Find where the given text appears and provide that cell's center as [X, Y] coordinate. 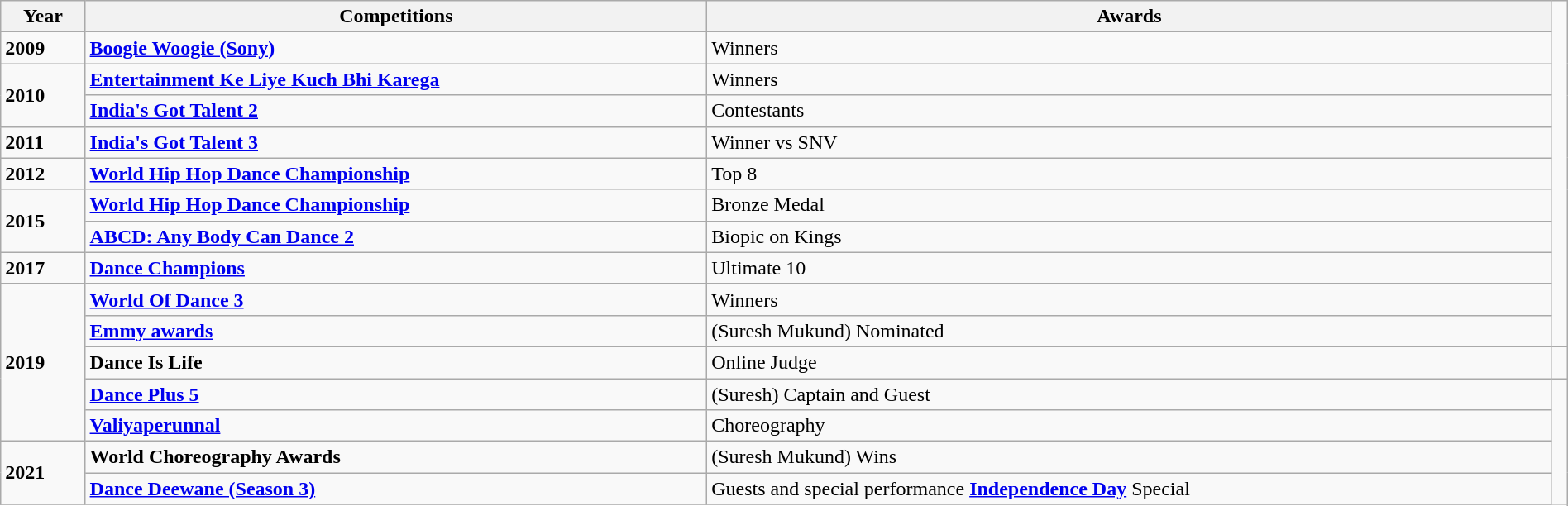
Contestants [1130, 111]
ABCD: Any Body Can Dance 2 [396, 236]
2010 [43, 95]
Guests and special performance Independence Day Special [1130, 489]
(Suresh) Captain and Guest [1130, 394]
Biopic on Kings [1130, 236]
Awards [1130, 17]
2011 [43, 142]
Winner vs SNV [1130, 142]
2019 [43, 362]
World Of Dance 3 [396, 299]
2012 [43, 174]
(Suresh Mukund) Wins [1130, 457]
Choreography [1130, 426]
2017 [43, 268]
Online Judge [1130, 362]
Valiyaperunnal [396, 426]
India's Got Talent 2 [396, 111]
Entertainment Ke Liye Kuch Bhi Karega [396, 79]
Dance Is Life [396, 362]
Dance Deewane (Season 3) [396, 489]
Ultimate 10 [1130, 268]
Emmy awards [396, 331]
2021 [43, 473]
Bronze Medal [1130, 205]
Year [43, 17]
(Suresh Mukund) Nominated [1130, 331]
Dance Plus 5 [396, 394]
Competitions [396, 17]
2015 [43, 221]
Top 8 [1130, 174]
India's Got Talent 3 [396, 142]
Dance Champions [396, 268]
World Choreography Awards [396, 457]
Boogie Woogie (Sony) [396, 48]
2009 [43, 48]
